Pinpoint the cell where the given text exists, returning its [x, y] midpoint coordinate. 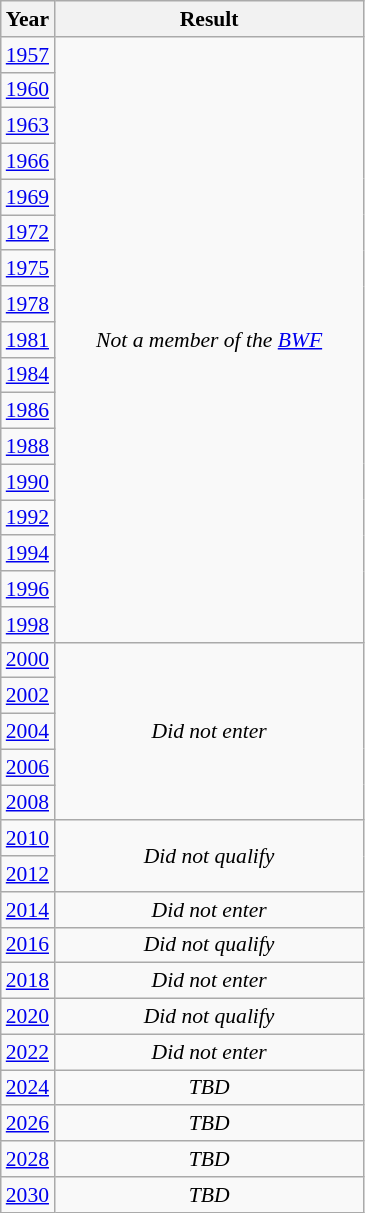
2008 [28, 803]
1988 [28, 447]
2012 [28, 874]
1978 [28, 304]
2026 [28, 1124]
2028 [28, 1159]
2024 [28, 1088]
1981 [28, 340]
1957 [28, 55]
1984 [28, 375]
1966 [28, 162]
2030 [28, 1195]
1969 [28, 197]
1990 [28, 482]
2018 [28, 981]
2020 [28, 1017]
Result [209, 19]
2002 [28, 696]
2000 [28, 660]
1975 [28, 269]
2016 [28, 945]
2010 [28, 839]
Year [28, 19]
1996 [28, 589]
2014 [28, 910]
2004 [28, 732]
1960 [28, 90]
2022 [28, 1052]
1994 [28, 554]
1972 [28, 233]
Not a member of the BWF [209, 340]
1963 [28, 126]
1998 [28, 625]
2006 [28, 767]
1992 [28, 518]
1986 [28, 411]
